Provide the [x, y] coordinate of the cell's center where the given text is located.  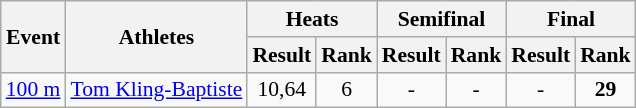
Tom Kling-Baptiste [156, 90]
Final [570, 19]
Athletes [156, 36]
29 [606, 90]
100 m [34, 90]
Event [34, 36]
10,64 [282, 90]
Heats [312, 19]
6 [346, 90]
Semifinal [442, 19]
